Detect which cell encompasses the target text, then output its (X, Y) center coordinate. 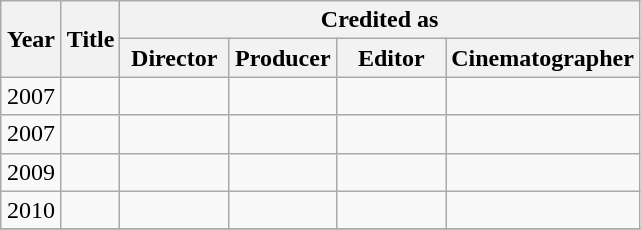
Cinematographer (543, 58)
Editor (392, 58)
Year (32, 39)
Credited as (380, 20)
2009 (32, 172)
Title (90, 39)
2010 (32, 210)
Producer (282, 58)
Director (174, 58)
